Determine the [X, Y] coordinate at the center of the cell enclosing the given text.  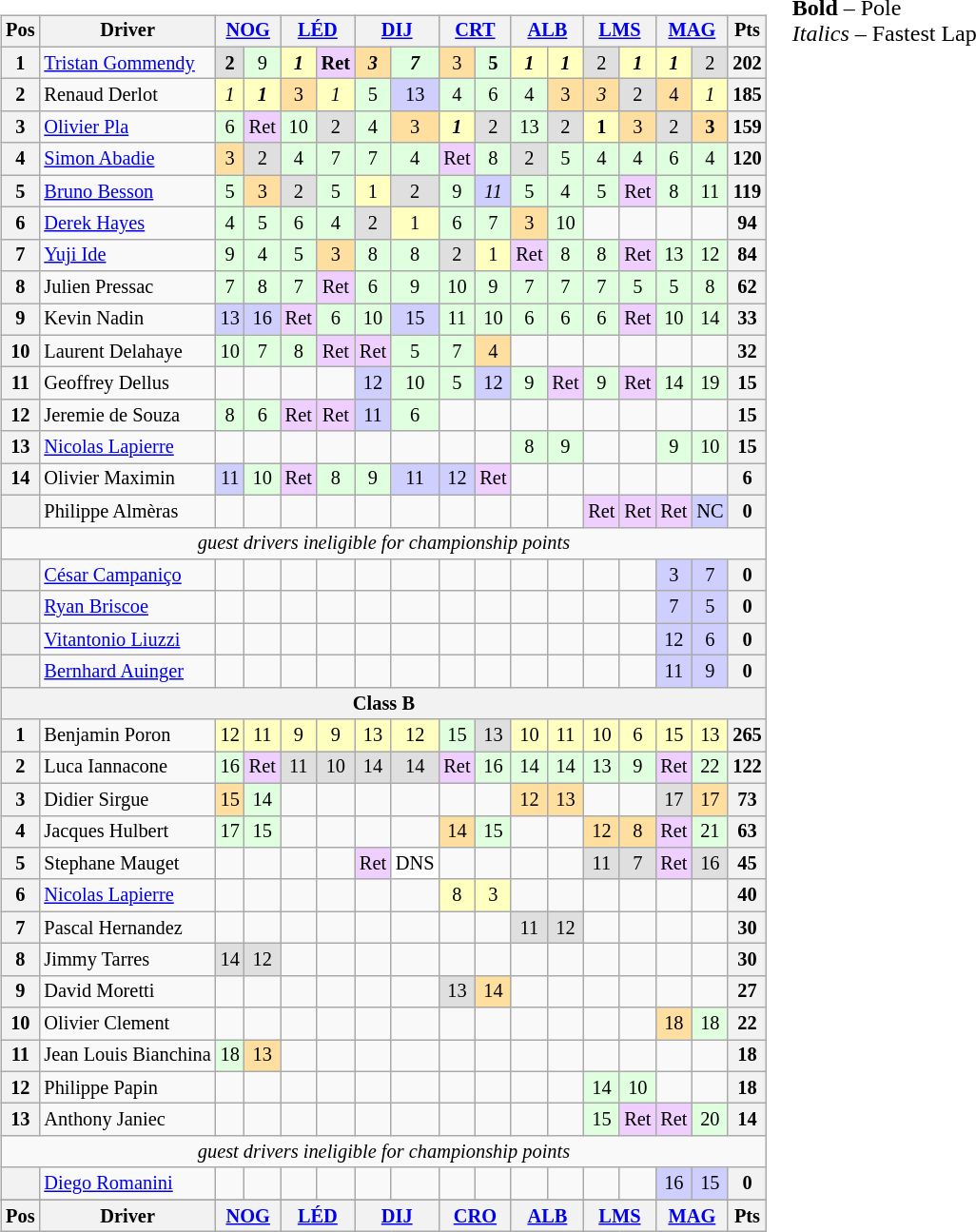
Vitantonio Liuzzi [127, 639]
Renaud Derlot [127, 95]
27 [747, 991]
Geoffrey Dellus [127, 383]
Bruno Besson [127, 191]
20 [710, 1120]
159 [747, 127]
185 [747, 95]
Jean Louis Bianchina [127, 1056]
Philippe Papin [127, 1087]
Pascal Hernandez [127, 928]
César Campaniço [127, 576]
Olivier Pla [127, 127]
122 [747, 768]
Stephane Mauget [127, 864]
Laurent Delahaye [127, 351]
Julien Pressac [127, 287]
21 [710, 831]
Bernhard Auinger [127, 672]
Olivier Clement [127, 1024]
Didier Sirgue [127, 799]
Derek Hayes [127, 224]
19 [710, 383]
Yuji Ide [127, 255]
Tristan Gommendy [127, 63]
CRT [475, 31]
84 [747, 255]
Ryan Briscoe [127, 607]
265 [747, 735]
Olivier Maximin [127, 479]
Jimmy Tarres [127, 960]
73 [747, 799]
63 [747, 831]
CRO [475, 1216]
Kevin Nadin [127, 320]
94 [747, 224]
Class B [383, 703]
Benjamin Poron [127, 735]
NC [710, 511]
45 [747, 864]
Jeremie de Souza [127, 416]
202 [747, 63]
Diego Romanini [127, 1183]
62 [747, 287]
40 [747, 895]
DNS [415, 864]
Philippe Almèras [127, 511]
Jacques Hulbert [127, 831]
Simon Abadie [127, 159]
33 [747, 320]
32 [747, 351]
Luca Iannacone [127, 768]
Anthony Janiec [127, 1120]
David Moretti [127, 991]
119 [747, 191]
120 [747, 159]
